From the cell containing the given text, extract its center point as [X, Y] coordinate. 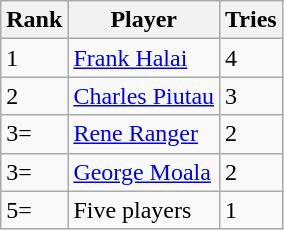
Charles Piutau [144, 96]
Five players [144, 210]
Player [144, 20]
3 [252, 96]
4 [252, 58]
Rene Ranger [144, 134]
Rank [34, 20]
5= [34, 210]
Frank Halai [144, 58]
Tries [252, 20]
George Moala [144, 172]
